From the cell containing the given text, extract its center point as (X, Y) coordinate. 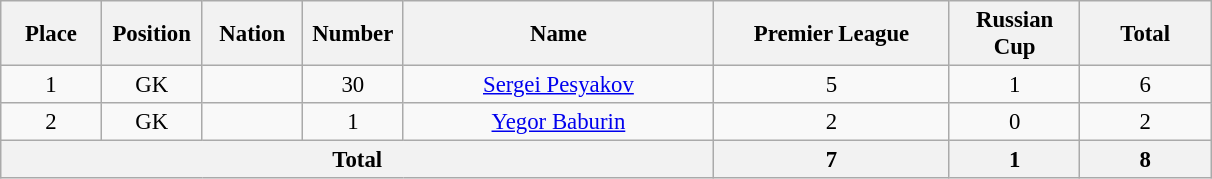
Name (558, 34)
6 (1146, 85)
0 (1014, 122)
Position (152, 34)
Russian Cup (1014, 34)
Nation (252, 34)
30 (354, 85)
7 (832, 160)
Number (354, 34)
Sergei Pesyakov (558, 85)
5 (832, 85)
Yegor Baburin (558, 122)
Place (52, 34)
Premier League (832, 34)
8 (1146, 160)
